Output the (X, Y) coordinate of the center of the cell containing the given text.  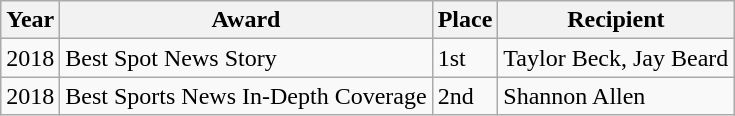
Award (246, 20)
Best Spot News Story (246, 58)
Recipient (616, 20)
Place (465, 20)
1st (465, 58)
Shannon Allen (616, 96)
2nd (465, 96)
Year (30, 20)
Best Sports News In-Depth Coverage (246, 96)
Taylor Beck, Jay Beard (616, 58)
